Extract the (x, y) coordinate from the center of the cell holding the provided text.  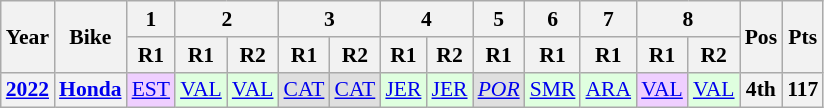
Bike (90, 36)
SMR (553, 90)
Honda (90, 90)
6 (553, 19)
117 (802, 90)
4th (762, 90)
Pos (762, 36)
8 (688, 19)
Year (28, 36)
Pts (802, 36)
2022 (28, 90)
ARA (608, 90)
7 (608, 19)
POR (499, 90)
3 (330, 19)
2 (226, 19)
EST (152, 90)
1 (152, 19)
5 (499, 19)
4 (426, 19)
